Return the [X, Y] coordinate for the center point of the cell that contains the specified text.  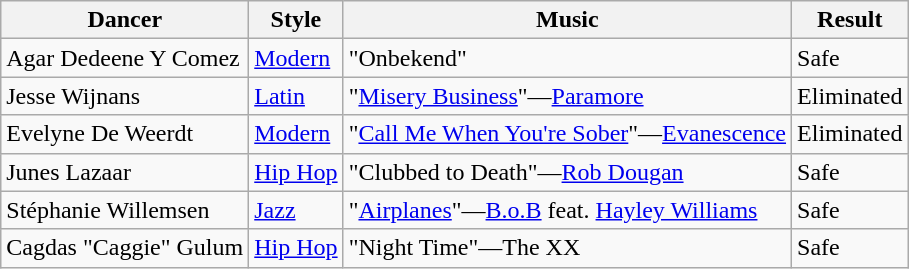
"Onbekend" [567, 58]
Dancer [125, 20]
Cagdas "Caggie" Gulum [125, 248]
Latin [296, 96]
Junes Lazaar [125, 172]
Style [296, 20]
Music [567, 20]
Jesse Wijnans [125, 96]
Agar Dedeene Y Comez [125, 58]
Evelyne De Weerdt [125, 134]
"Clubbed to Death"—Rob Dougan [567, 172]
"Misery Business"—Paramore [567, 96]
"Night Time"—The XX [567, 248]
"Call Me When You're Sober"—Evanescence [567, 134]
Stéphanie Willemsen [125, 210]
"Airplanes"—B.o.B feat. Hayley Williams [567, 210]
Result [850, 20]
Jazz [296, 210]
